From the cell containing the given text, extract its center point as (X, Y) coordinate. 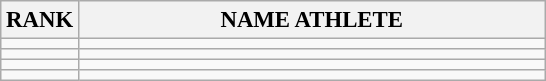
NAME ATHLETE (312, 20)
RANK (40, 20)
